For the text-containing cell, return its midpoint in [x, y] coordinate format. 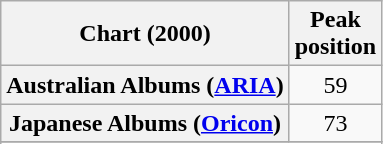
Chart (2000) [145, 34]
Peakposition [335, 34]
Australian Albums (ARIA) [145, 85]
Japanese Albums (Oricon) [145, 123]
59 [335, 85]
73 [335, 123]
